Identify which cell holds the provided text, then report its [x, y] central coordinate. 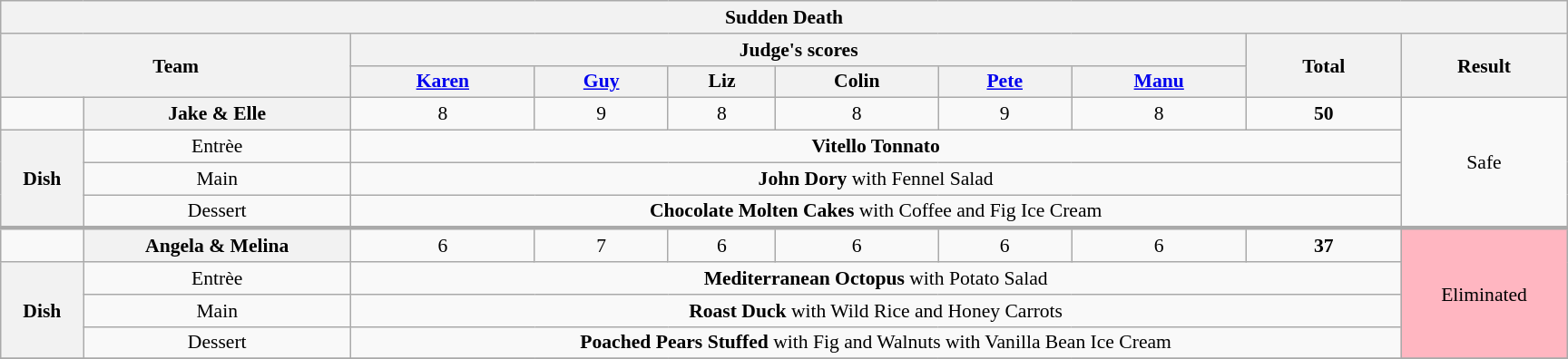
Liz [722, 82]
Result [1485, 65]
Eliminated [1485, 294]
Judge's scores [799, 50]
Vitello Tonnato [877, 147]
Chocolate Molten Cakes with Coffee and Fig Ice Cream [877, 212]
Safe [1485, 163]
Karen [443, 82]
Poached Pears Stuffed with Fig and Walnuts with Vanilla Bean Ice Cream [877, 343]
Total [1324, 65]
Sudden Death [784, 17]
Guy [601, 82]
7 [601, 245]
Mediterranean Octopus with Potato Salad [877, 278]
Jake & Elle [218, 114]
37 [1324, 245]
Angela & Melina [218, 245]
John Dory with Fennel Salad [877, 179]
Colin [857, 82]
Team [176, 65]
Pete [1005, 82]
Manu [1160, 82]
Roast Duck with Wild Rice and Honey Carrots [877, 311]
50 [1324, 114]
